Locate the cell with the specified text and output its (x, y) center coordinate. 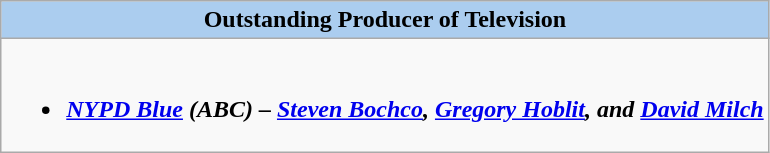
Outstanding Producer of Television (385, 20)
NYPD Blue (ABC) – Steven Bochco, Gregory Hoblit, and David Milch (385, 96)
